Capture the cell that displays the provided text and extract its (X, Y) central coordinate. 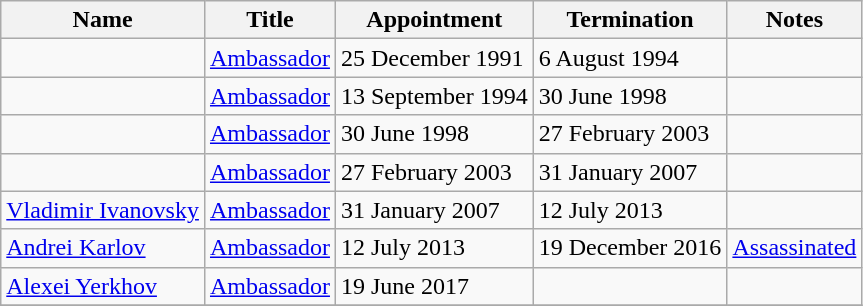
Vladimir Ivanovsky (103, 210)
Appointment (434, 20)
Name (103, 20)
Notes (794, 20)
Assassinated (794, 248)
6 August 1994 (630, 58)
19 June 2017 (434, 286)
19 December 2016 (630, 248)
25 December 1991 (434, 58)
Title (270, 20)
13 September 1994 (434, 96)
Andrei Karlov (103, 248)
Alexei Yerkhov (103, 286)
Termination (630, 20)
